Extract the (X, Y) coordinate from the center of the cell holding the provided text.  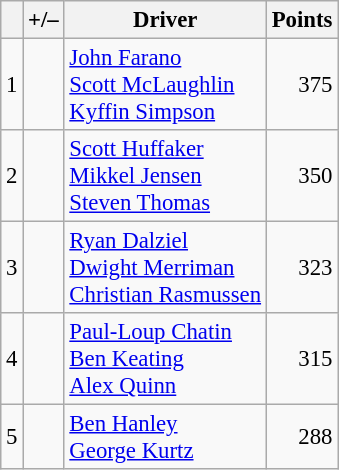
323 (302, 268)
+/– (44, 20)
2 (12, 176)
Points (302, 20)
Ben Hanley George Kurtz (165, 438)
375 (302, 85)
315 (302, 359)
Paul-Loup Chatin Ben Keating Alex Quinn (165, 359)
4 (12, 359)
3 (12, 268)
350 (302, 176)
Scott Huffaker Mikkel Jensen Steven Thomas (165, 176)
1 (12, 85)
Driver (165, 20)
Ryan Dalziel Dwight Merriman Christian Rasmussen (165, 268)
288 (302, 438)
5 (12, 438)
John Farano Scott McLaughlin Kyffin Simpson (165, 85)
